Return (x, y) of the center of cell containing provided text 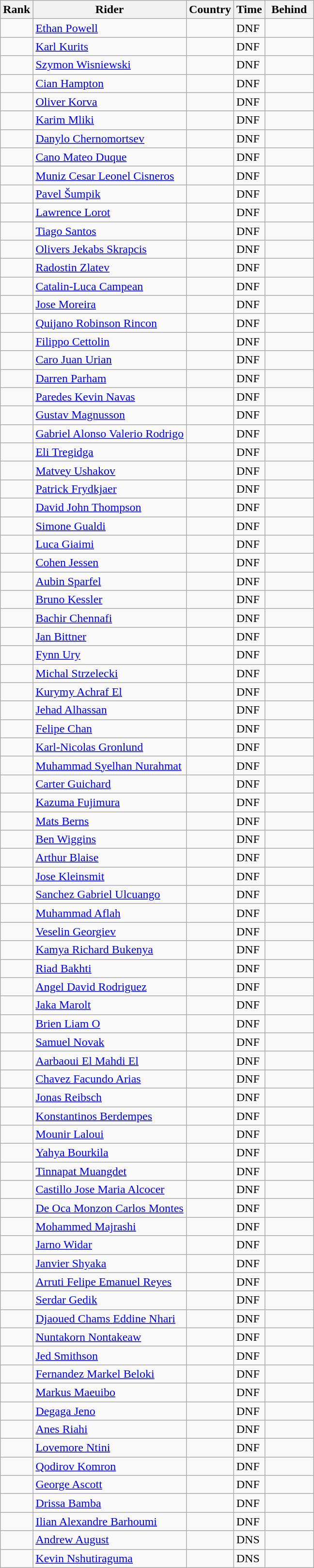
Darren Parham (110, 378)
Catalin-Luca Campean (110, 286)
Caro Juan Urian (110, 360)
George Ascott (110, 1485)
Kamya Richard Bukenya (110, 950)
Aubin Sparfel (110, 581)
Mats Berns (110, 821)
Anes Riahi (110, 1429)
Qodirov Komron (110, 1466)
Fernandez Markel Beloki (110, 1374)
Karl-Nicolas Gronlund (110, 747)
Radostin Zlatev (110, 268)
Aarbaoui El Mahdi El (110, 1060)
Filippo Cettolin (110, 342)
Yahya Bourkila (110, 1153)
Andrew August (110, 1540)
Samuel Novak (110, 1042)
Nuntakorn Nontakeaw (110, 1337)
Kevin Nshutiraguma (110, 1558)
Eli Tregidga (110, 452)
Rank (16, 10)
Kazuma Fujimura (110, 802)
Degaga Jeno (110, 1411)
Mohammed Majrashi (110, 1226)
Country (210, 10)
Jehad Alhassan (110, 710)
Olivers Jekabs Skrapcis (110, 249)
Jose Kleinsmit (110, 876)
Jed Smithson (110, 1355)
Behind (289, 10)
Arthur Blaise (110, 858)
Angel David Rodriguez (110, 987)
Djaoued Chams Eddine Nhari (110, 1319)
Arruti Felipe Emanuel Reyes (110, 1282)
Muhammad Aflah (110, 913)
Fynn Ury (110, 655)
David John Thompson (110, 507)
Serdar Gedik (110, 1300)
Muniz Cesar Leonel Cisneros (110, 175)
Muhammad Syelhan Nurahmat (110, 765)
Riad Bakhti (110, 968)
Oliver Korva (110, 102)
Castillo Jose Maria Alcocer (110, 1190)
De Oca Monzon Carlos Montes (110, 1208)
Patrick Frydkjaer (110, 489)
Lovemore Ntini (110, 1448)
Chavez Facundo Arias (110, 1079)
Janvier Shyaka (110, 1263)
Tinnapat Muangdet (110, 1171)
Simone Gualdi (110, 526)
Pavel Šumpik (110, 194)
Brien Liam O (110, 1024)
Jan Bittner (110, 637)
Matvey Ushakov (110, 470)
Gabriel Alonso Valerio Rodrigo (110, 434)
Jonas Reibsch (110, 1097)
Sanchez Gabriel Ulcuango (110, 895)
Karl Kurits (110, 47)
Paredes Kevin Navas (110, 397)
Bachir Chennafi (110, 618)
Michal Strzelecki (110, 673)
Ilian Alexandre Barhoumi (110, 1521)
Danylo Chernomortsev (110, 139)
Cian Hampton (110, 83)
Cohen Jessen (110, 563)
Time (249, 10)
Tiago Santos (110, 231)
Jose Moreira (110, 305)
Ben Wiggins (110, 839)
Konstantinos Berdempes (110, 1116)
Cano Mateo Duque (110, 157)
Carter Guichard (110, 784)
Lawrence Lorot (110, 212)
Drissa Bamba (110, 1503)
Szymon Wisniewski (110, 65)
Luca Giaimi (110, 544)
Bruno Kessler (110, 600)
Karim Mliki (110, 120)
Ethan Powell (110, 28)
Quijano Robinson Rincon (110, 323)
Markus Maeuibo (110, 1392)
Kurymy Achraf El (110, 692)
Jarno Widar (110, 1245)
Mounir Laloui (110, 1134)
Veselin Georgiev (110, 931)
Rider (110, 10)
Gustav Magnusson (110, 415)
Jaka Marolt (110, 1005)
Felipe Chan (110, 729)
